Pinpoint the cell where the given text exists, returning its (x, y) midpoint coordinate. 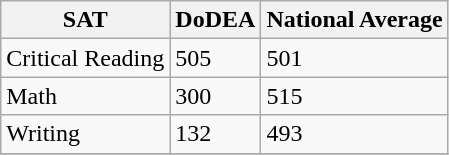
DoDEA (216, 20)
SAT (86, 20)
505 (216, 58)
501 (354, 58)
493 (354, 134)
Critical Reading (86, 58)
300 (216, 96)
Math (86, 96)
515 (354, 96)
National Average (354, 20)
Writing (86, 134)
132 (216, 134)
